Detect which cell encompasses the target text, then output its [X, Y] center coordinate. 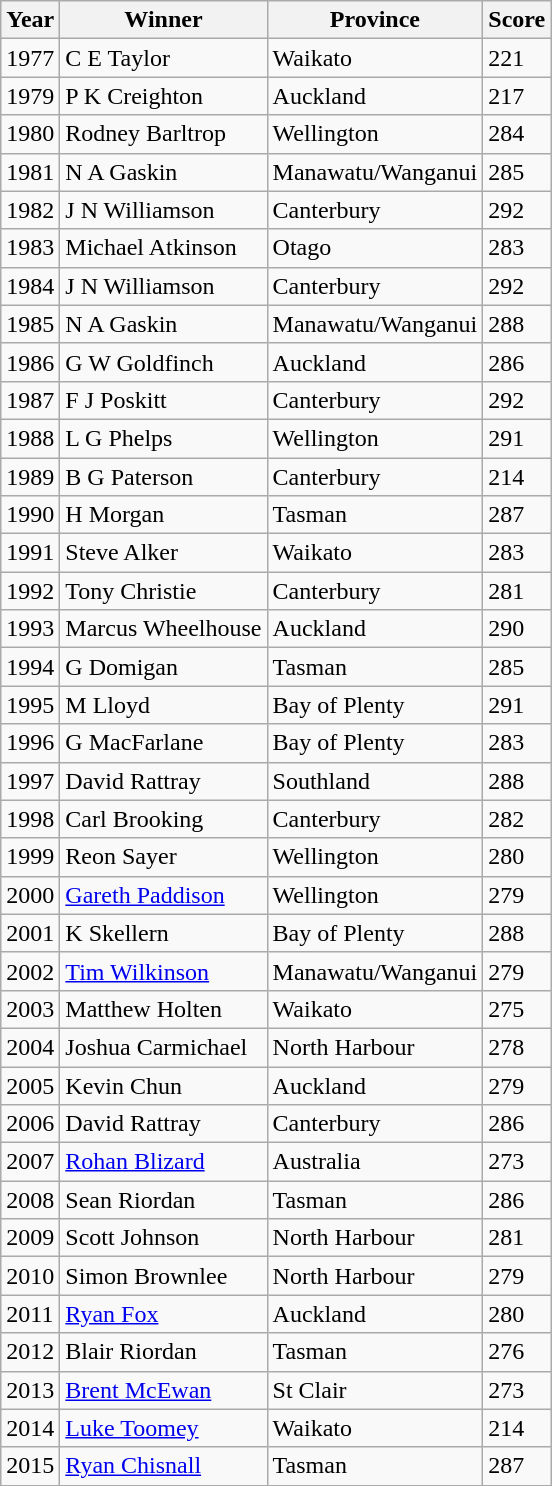
2007 [30, 1162]
2009 [30, 1238]
P K Creighton [164, 96]
2005 [30, 1085]
Luke Toomey [164, 1428]
1988 [30, 438]
F J Poskitt [164, 400]
G Domigan [164, 667]
217 [517, 96]
G MacFarlane [164, 743]
2008 [30, 1200]
2000 [30, 895]
Reon Sayer [164, 857]
1983 [30, 248]
1993 [30, 629]
Michael Atkinson [164, 248]
2006 [30, 1124]
276 [517, 1352]
G W Goldfinch [164, 362]
282 [517, 819]
1982 [30, 210]
2004 [30, 1047]
1981 [30, 172]
Rodney Barltrop [164, 134]
1992 [30, 591]
Australia [375, 1162]
2013 [30, 1390]
1979 [30, 96]
Score [517, 20]
Brent McEwan [164, 1390]
1985 [30, 324]
Carl Brooking [164, 819]
2012 [30, 1352]
1989 [30, 477]
1986 [30, 362]
2014 [30, 1428]
1999 [30, 857]
284 [517, 134]
1987 [30, 400]
2003 [30, 1009]
1997 [30, 781]
Scott Johnson [164, 1238]
Simon Brownlee [164, 1276]
Otago [375, 248]
1998 [30, 819]
Ryan Fox [164, 1314]
2015 [30, 1466]
Rohan Blizard [164, 1162]
Tony Christie [164, 591]
1980 [30, 134]
Blair Riordan [164, 1352]
L G Phelps [164, 438]
H Morgan [164, 515]
M Lloyd [164, 705]
Sean Riordan [164, 1200]
Joshua Carmichael [164, 1047]
Marcus Wheelhouse [164, 629]
Steve Alker [164, 553]
St Clair [375, 1390]
2010 [30, 1276]
2011 [30, 1314]
275 [517, 1009]
1994 [30, 667]
1984 [30, 286]
Gareth Paddison [164, 895]
1977 [30, 58]
1996 [30, 743]
Ryan Chisnall [164, 1466]
Winner [164, 20]
Year [30, 20]
K Skellern [164, 933]
Matthew Holten [164, 1009]
Southland [375, 781]
278 [517, 1047]
Tim Wilkinson [164, 971]
C E Taylor [164, 58]
B G Paterson [164, 477]
2002 [30, 971]
2001 [30, 933]
1990 [30, 515]
1995 [30, 705]
1991 [30, 553]
Kevin Chun [164, 1085]
221 [517, 58]
Province [375, 20]
290 [517, 629]
